Pinpoint the cell where the given text exists, returning its [x, y] midpoint coordinate. 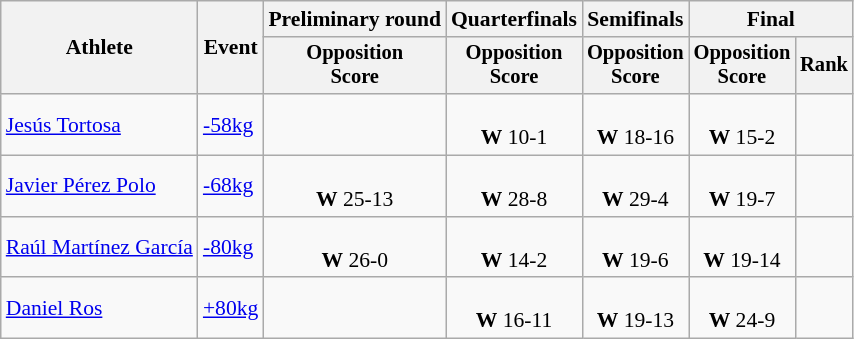
-80kg [230, 248]
W 19-14 [742, 248]
Final [771, 19]
Rank [824, 66]
W 28-8 [514, 186]
W 10-1 [514, 124]
Quarterfinals [514, 19]
-68kg [230, 186]
Preliminary round [354, 19]
W 19-13 [636, 308]
Raúl Martínez García [100, 248]
Athlete [100, 48]
Daniel Ros [100, 308]
Javier Pérez Polo [100, 186]
W 29-4 [636, 186]
W 19-6 [636, 248]
W 26-0 [354, 248]
Jesús Tortosa [100, 124]
Semifinals [636, 19]
W 18-16 [636, 124]
W 14-2 [514, 248]
W 15-2 [742, 124]
W 19-7 [742, 186]
W 25-13 [354, 186]
W 24-9 [742, 308]
W 16-11 [514, 308]
-58kg [230, 124]
Event [230, 48]
+80kg [230, 308]
